Pinpoint the cell where the given text exists, returning its (X, Y) midpoint coordinate. 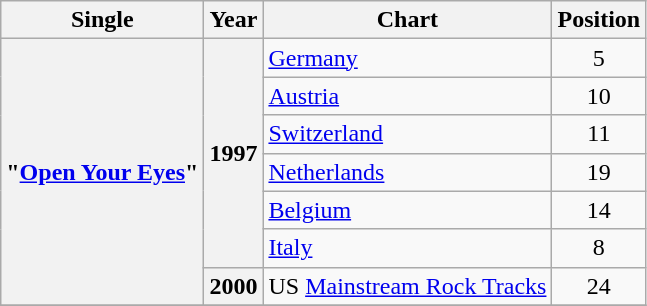
Belgium (408, 210)
Germany (408, 58)
Italy (408, 248)
14 (599, 210)
Austria (408, 96)
Single (102, 20)
1997 (234, 153)
US Mainstream Rock Tracks (408, 286)
"Open Your Eyes" (102, 172)
2000 (234, 286)
Switzerland (408, 134)
24 (599, 286)
19 (599, 172)
Position (599, 20)
10 (599, 96)
5 (599, 58)
Chart (408, 20)
Year (234, 20)
11 (599, 134)
8 (599, 248)
Netherlands (408, 172)
